Return (x, y) of the center of cell containing provided text 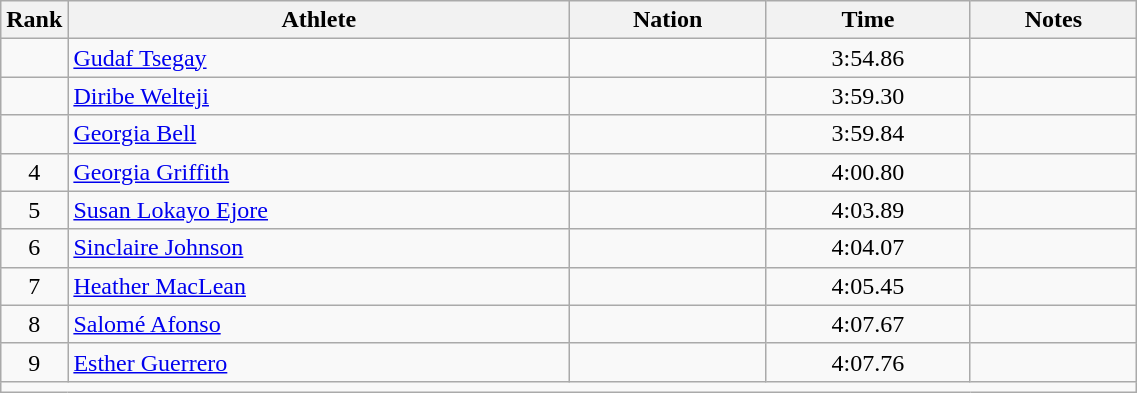
Esther Guerrero (319, 362)
8 (34, 324)
Susan Lokayo Ejore (319, 210)
Sinclaire Johnson (319, 248)
Gudaf Tsegay (319, 58)
4:00.80 (868, 172)
Notes (1054, 20)
6 (34, 248)
4:04.07 (868, 248)
Georgia Bell (319, 134)
7 (34, 286)
3:54.86 (868, 58)
Georgia Griffith (319, 172)
4:07.67 (868, 324)
Time (868, 20)
5 (34, 210)
Rank (34, 20)
4 (34, 172)
4:03.89 (868, 210)
9 (34, 362)
Diribe Welteji (319, 96)
3:59.30 (868, 96)
Salomé Afonso (319, 324)
3:59.84 (868, 134)
4:07.76 (868, 362)
Nation (668, 20)
Heather MacLean (319, 286)
4:05.45 (868, 286)
Athlete (319, 20)
